Determine the (X, Y) coordinate at the center of the cell enclosing the given text.  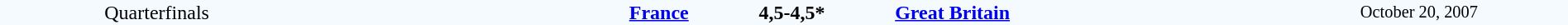
October 20, 2007 (1419, 12)
France (501, 12)
Quarterfinals (157, 12)
4,5-4,5* (791, 12)
Great Britain (1082, 12)
